Identify which cell holds the provided text, then report its (X, Y) central coordinate. 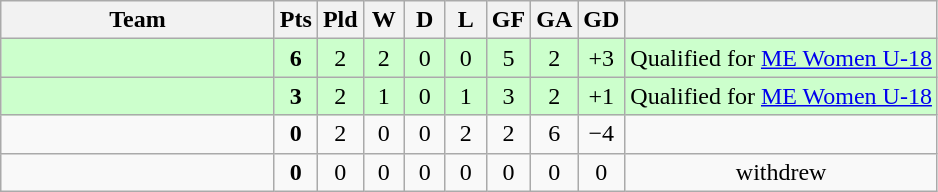
GF (508, 20)
Pts (296, 20)
D (424, 20)
GA (554, 20)
withdrew (782, 172)
GD (602, 20)
W (384, 20)
Team (138, 20)
+1 (602, 96)
L (466, 20)
Pld (340, 20)
+3 (602, 58)
5 (508, 58)
−4 (602, 134)
